Identify which cell holds the provided text, then report its (X, Y) central coordinate. 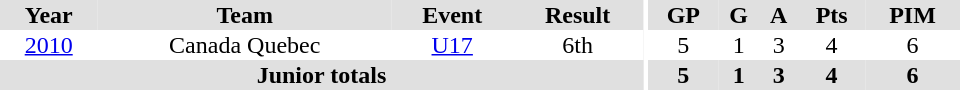
Pts (832, 15)
Result (578, 15)
6th (578, 45)
PIM (912, 15)
Event (452, 15)
A (778, 15)
G (738, 15)
GP (684, 15)
Junior totals (322, 75)
U17 (452, 45)
Year (48, 15)
2010 (48, 45)
Team (244, 15)
Canada Quebec (244, 45)
